Locate the cell with the specified text and output its [x, y] center coordinate. 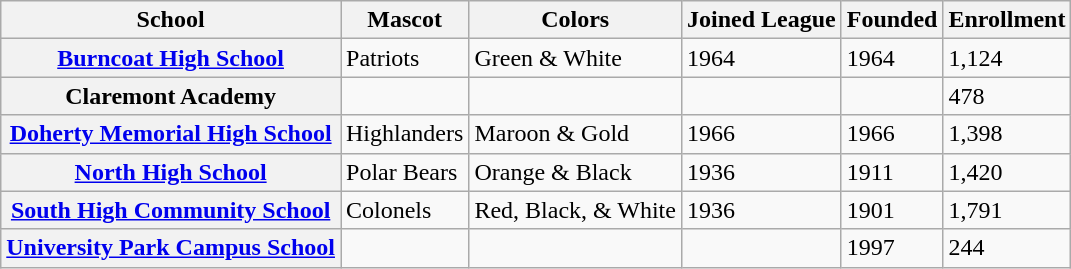
244 [1007, 248]
North High School [171, 172]
478 [1007, 96]
Enrollment [1007, 20]
Green & White [576, 58]
1,124 [1007, 58]
Polar Bears [404, 172]
Mascot [404, 20]
Colors [576, 20]
South High Community School [171, 210]
Patriots [404, 58]
Colonels [404, 210]
Doherty Memorial High School [171, 134]
School [171, 20]
1997 [892, 248]
Joined League [761, 20]
Orange & Black [576, 172]
1,791 [1007, 210]
Highlanders [404, 134]
Founded [892, 20]
Maroon & Gold [576, 134]
Burncoat High School [171, 58]
Red, Black, & White [576, 210]
1,420 [1007, 172]
University Park Campus School [171, 248]
Claremont Academy [171, 96]
1901 [892, 210]
1911 [892, 172]
1,398 [1007, 134]
